Return (x, y) of the center of cell containing provided text 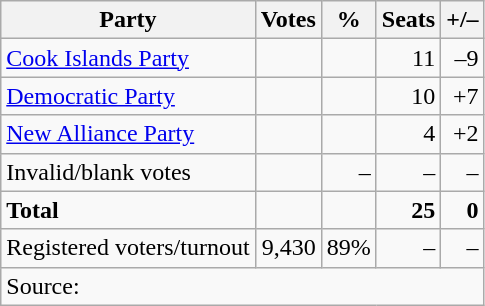
Total (128, 210)
–9 (462, 58)
+7 (462, 96)
11 (408, 58)
89% (348, 248)
4 (408, 134)
Cook Islands Party (128, 58)
Party (128, 20)
Votes (288, 20)
+/– (462, 20)
Invalid/blank votes (128, 172)
Registered voters/turnout (128, 248)
Source: (242, 286)
10 (408, 96)
25 (408, 210)
0 (462, 210)
Democratic Party (128, 96)
9,430 (288, 248)
+2 (462, 134)
New Alliance Party (128, 134)
Seats (408, 20)
% (348, 20)
